Determine the (X, Y) coordinate at the center of the cell enclosing the given text.  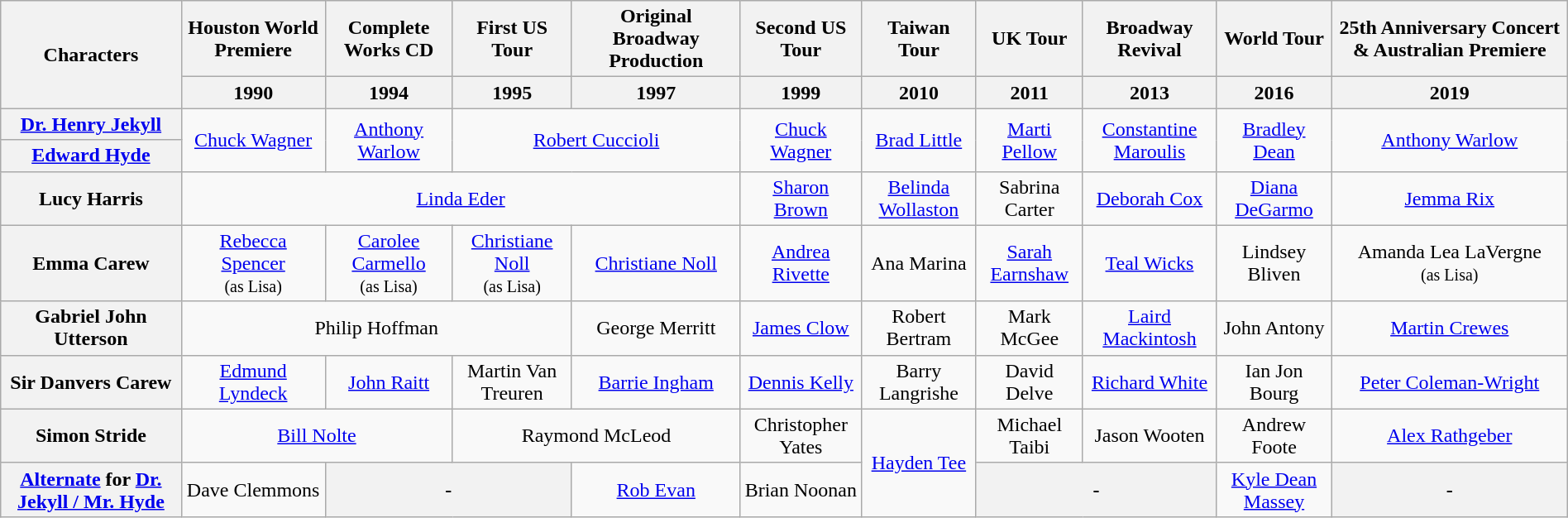
Christiane Noll (656, 263)
David Delve (1029, 382)
Barrie Ingham (656, 382)
Deborah Cox (1150, 199)
Martin Van Treuren (512, 382)
Peter Coleman-Wright (1449, 382)
Michael Taibi (1029, 435)
Simon Stride (91, 435)
Rob Evan (656, 490)
UK Tour (1029, 39)
John Raitt (389, 382)
Teal Wicks (1150, 263)
Kyle Dean Massey (1274, 490)
Ana Marina (920, 263)
Robert Cuccioli (596, 140)
Lindsey Bliven (1274, 263)
Philip Hoffman (376, 328)
Mark McGee (1029, 328)
Dave Clemmons (253, 490)
James Clow (801, 328)
Houston World Premiere (253, 39)
Marti Pellow (1029, 140)
Emma Carew (91, 263)
Barry Langrishe (920, 382)
Jemma Rix (1449, 199)
1999 (801, 93)
Constantine Maroulis (1150, 140)
Bill Nolte (317, 435)
Martin Crewes (1449, 328)
Dr. Henry Jekyll (91, 124)
Edmund Lyndeck (253, 382)
Complete Works CD (389, 39)
Raymond McLeod (596, 435)
Alex Rathgeber (1449, 435)
Robert Bertram (920, 328)
Sarah Earnshaw (1029, 263)
Belinda Wollaston (920, 199)
Alternate for Dr. Jekyll / Mr. Hyde (91, 490)
Rebecca Spencer(as Lisa) (253, 263)
Richard White (1150, 382)
Ian Jon Bourg (1274, 382)
2011 (1029, 93)
Amanda Lea LaVergne(as Lisa) (1449, 263)
25th Anniversary Concert & Australian Premiere (1449, 39)
Edward Hyde (91, 156)
2013 (1150, 93)
Christiane Noll(as Lisa) (512, 263)
Lucy Harris (91, 199)
Hayden Tee (920, 463)
1990 (253, 93)
Jason Wooten (1150, 435)
1994 (389, 93)
Original Broadway Production (656, 39)
Sir Danvers Carew (91, 382)
2010 (920, 93)
George Merritt (656, 328)
2019 (1449, 93)
First US Tour (512, 39)
Andrea Rivette (801, 263)
Christopher Yates (801, 435)
1997 (656, 93)
Brian Noonan (801, 490)
1995 (512, 93)
Diana DeGarmo (1274, 199)
2016 (1274, 93)
Sharon Brown (801, 199)
Dennis Kelly (801, 382)
Linda Eder (461, 199)
Characters (91, 55)
John Antony (1274, 328)
Bradley Dean (1274, 140)
Laird Mackintosh (1150, 328)
Gabriel John Utterson (91, 328)
Andrew Foote (1274, 435)
Second US Tour (801, 39)
World Tour (1274, 39)
Brad Little (920, 140)
Sabrina Carter (1029, 199)
Broadway Revival (1150, 39)
Taiwan Tour (920, 39)
Carolee Carmello(as Lisa) (389, 263)
